Return [x, y] of the center of cell containing provided text 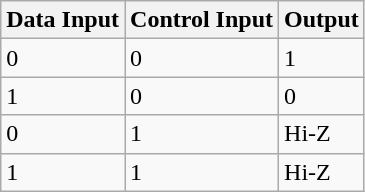
Output [322, 20]
Data Input [63, 20]
Control Input [202, 20]
